Detect which cell encompasses the target text, then output its [X, Y] center coordinate. 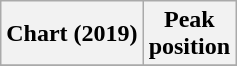
Chart (2019) [72, 34]
Peakposition [189, 34]
